Return the [X, Y] coordinate for the center point of the cell that contains the specified text.  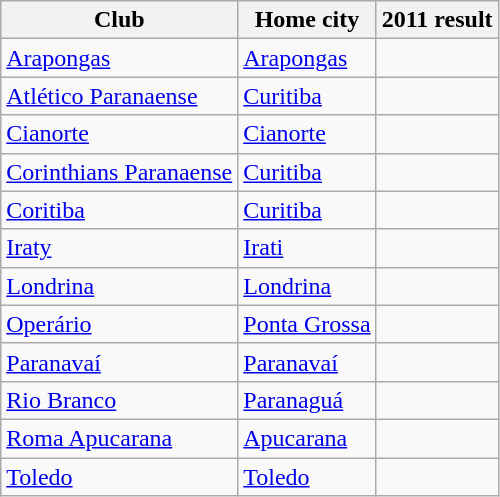
Irati [307, 248]
Coritiba [120, 210]
Paranaguá [307, 400]
Rio Branco [120, 400]
Apucarana [307, 438]
Home city [307, 20]
Roma Apucarana [120, 438]
2011 result [437, 20]
Ponta Grossa [307, 324]
Operário [120, 324]
Club [120, 20]
Corinthians Paranaense [120, 172]
Iraty [120, 248]
Atlético Paranaense [120, 96]
